Provide the [X, Y] coordinate of the cell's center where the given text is located.  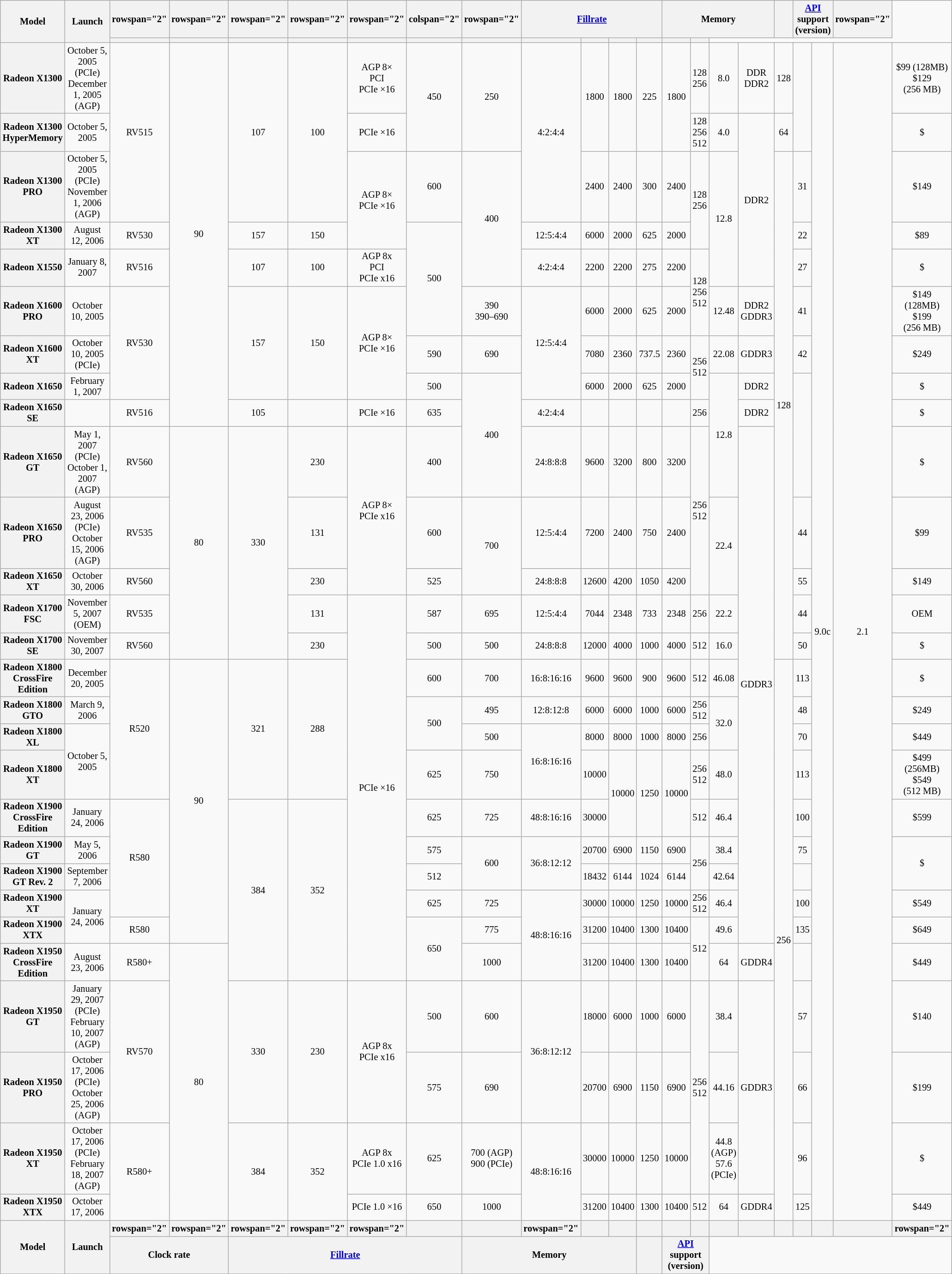
OEM [922, 614]
75 [803, 850]
August 12, 2006 [88, 236]
635 [434, 413]
Radeon X1800CrossFire Edition [33, 678]
November 30, 2007 [88, 646]
50 [803, 646]
R520 [139, 729]
AGP 8xPCIe 1.0 x16 [377, 1159]
November 5, 2007 (OEM) [88, 614]
AGP 8xPCIe x16 [377, 1051]
colspan="2" [434, 19]
590 [434, 354]
7200 [595, 533]
775 [491, 930]
Radeon X1650 PRO [33, 533]
22.08 [724, 354]
57 [803, 1016]
October 17, 2006 [88, 1207]
250 [491, 97]
Radeon X1900 XT [33, 903]
70 [803, 737]
66 [803, 1087]
16.0 [724, 646]
Radeon X1300 XT [33, 236]
55 [803, 582]
900 [649, 678]
$599 [922, 818]
Radeon X1950CrossFire Edition [33, 962]
225 [649, 97]
RV570 [139, 1051]
$140 [922, 1016]
$149 (128MB)$199 (256 MB) [922, 311]
$99 [922, 533]
October 5, 2005 (PCIe)November 1, 2006 (AGP) [88, 187]
587 [434, 614]
$649 [922, 930]
Radeon X1900 XTX [33, 930]
8.0 [724, 78]
49.6 [724, 930]
DDR DDR2 [757, 78]
48.0 [724, 775]
February 1, 2007 [88, 386]
$499 (256MB)$549 (512 MB) [922, 775]
October 17, 2006 (PCIe)October 25, 2006 (AGP) [88, 1087]
Radeon X1700 SE [33, 646]
12000 [595, 646]
1050 [649, 582]
46.08 [724, 678]
695 [491, 614]
Radeon X1300 [33, 78]
August 23, 2006 (PCIe)October 15, 2006 (AGP) [88, 533]
$99 (128MB)$129 (256 MB) [922, 78]
$549 [922, 903]
Radeon X1650 [33, 386]
22.4 [724, 546]
9.0c [822, 631]
390390–690 [491, 311]
27 [803, 267]
Radeon X1650 GT [33, 462]
PCIe 1.0 ×16 [377, 1207]
January 8, 2007 [88, 267]
Radeon X1650 SE [33, 413]
495 [491, 710]
32.0 [724, 723]
AGP 8xPCIPCIe x16 [377, 267]
Radeon X1950 PRO [33, 1087]
Radeon X1800 GTO [33, 710]
12600 [595, 582]
DDR2GDDR3 [757, 311]
Radeon X1300 PRO [33, 187]
Radeon X1650 XT [33, 582]
Radeon X1800 XT [33, 775]
Clock rate [169, 1255]
321 [259, 729]
44.8 (AGP)57.6 (PCIe) [724, 1159]
Radeon X1550 [33, 267]
$199 [922, 1087]
4.0 [724, 132]
275 [649, 267]
Radeon X1900 GT Rev. 2 [33, 877]
2.1 [863, 631]
300 [649, 187]
May 5, 2006 [88, 850]
May 1, 2007 (PCIe)October 1, 2007 (AGP) [88, 462]
March 9, 2006 [88, 710]
Radeon X1600 XT [33, 354]
7044 [595, 614]
October 30, 2006 [88, 582]
October 17, 2006 (PCIe)February 18, 2007 (AGP) [88, 1159]
22.2 [724, 614]
August 23, 2006 [88, 962]
7080 [595, 354]
450 [434, 97]
125 [803, 1207]
733 [649, 614]
Radeon X1600 PRO [33, 311]
September 7, 2006 [88, 877]
525 [434, 582]
AGP 8×PCIPCIe ×16 [377, 78]
22 [803, 236]
41 [803, 311]
800 [649, 462]
12.48 [724, 311]
288 [318, 729]
RV515 [139, 132]
48 [803, 710]
October 10, 2005 [88, 311]
700 (AGP)900 (PCIe) [491, 1159]
1024 [649, 877]
October 5, 2005 (PCIe)December 1, 2005 (AGP) [88, 78]
105 [259, 413]
October 10, 2005 (PCIe) [88, 354]
135 [803, 930]
Radeon X1700 FSC [33, 614]
18432 [595, 877]
42.64 [724, 877]
18000 [595, 1016]
12:8:12:8 [552, 710]
Radeon X1950 XTX [33, 1207]
31 [803, 187]
Radeon X1950 XT [33, 1159]
96 [803, 1159]
Radeon X1800 XL [33, 737]
$89 [922, 236]
42 [803, 354]
737.5 [649, 354]
44.16 [724, 1087]
January 29, 2007 (PCIe)February 10, 2007 (AGP) [88, 1016]
Radeon X1900 GT [33, 850]
December 20, 2005 [88, 678]
Radeon X1900CrossFire Edition [33, 818]
Radeon X1950 GT [33, 1016]
AGP 8×PCIe x16 [377, 511]
Radeon X1300HyperMemory [33, 132]
